Provide the [x, y] coordinate of the cell's center where the given text is located.  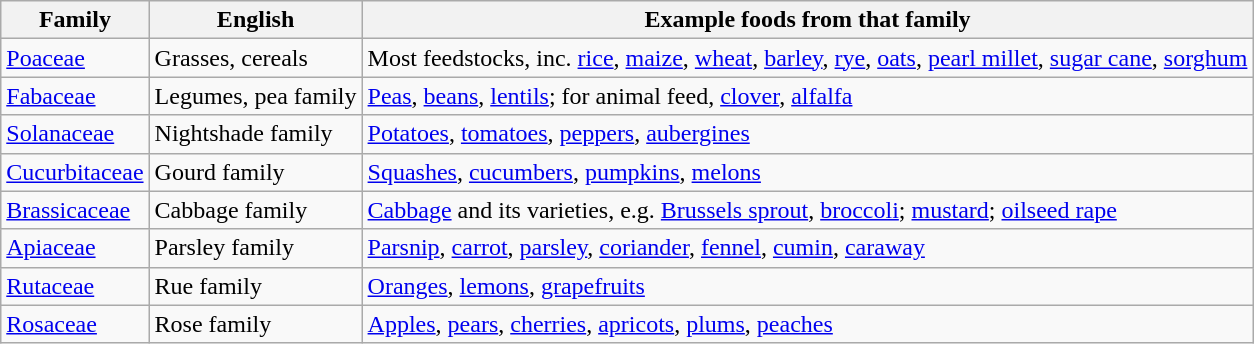
Peas, beans, lentils; for animal feed, clover, alfalfa [808, 96]
Apples, pears, cherries, apricots, plums, peaches [808, 324]
Rutaceae [75, 286]
Cabbage family [256, 210]
Rosaceae [75, 324]
Example foods from that family [808, 20]
Brassicaceae [75, 210]
Nightshade family [256, 134]
Oranges, lemons, grapefruits [808, 286]
English [256, 20]
Poaceae [75, 58]
Grasses, cereals [256, 58]
Cabbage and its varieties, e.g. Brussels sprout, broccoli; mustard; oilseed rape [808, 210]
Parsnip, carrot, parsley, coriander, fennel, cumin, caraway [808, 248]
Apiaceae [75, 248]
Gourd family [256, 172]
Potatoes, tomatoes, peppers, aubergines [808, 134]
Parsley family [256, 248]
Solanaceae [75, 134]
Fabaceae [75, 96]
Family [75, 20]
Cucurbitaceae [75, 172]
Legumes, pea family [256, 96]
Most feedstocks, inc. rice, maize, wheat, barley, rye, oats, pearl millet, sugar cane, sorghum [808, 58]
Rue family [256, 286]
Squashes, cucumbers, pumpkins, melons [808, 172]
Rose family [256, 324]
